Locate the cell with the specified text and output its [X, Y] center coordinate. 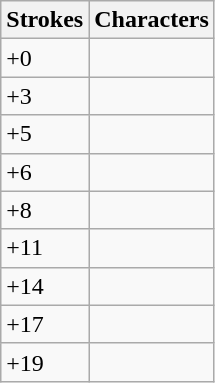
+6 [45, 172]
+5 [45, 134]
Characters [152, 20]
+11 [45, 248]
+3 [45, 96]
+14 [45, 286]
+8 [45, 210]
+19 [45, 362]
+17 [45, 324]
Strokes [45, 20]
+0 [45, 58]
